Capture the cell that displays the provided text and extract its (x, y) central coordinate. 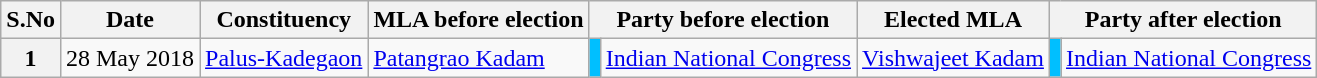
Party before election (722, 20)
Vishwajeet Kadam (954, 58)
28 May 2018 (130, 58)
Elected MLA (954, 20)
Constituency (284, 20)
Date (130, 20)
1 (31, 58)
Party after election (1182, 20)
Palus-Kadegaon (284, 58)
Patangrao Kadam (478, 58)
S.No (31, 20)
MLA before election (478, 20)
